Provide the (X, Y) coordinate of the cell's center where the given text is located.  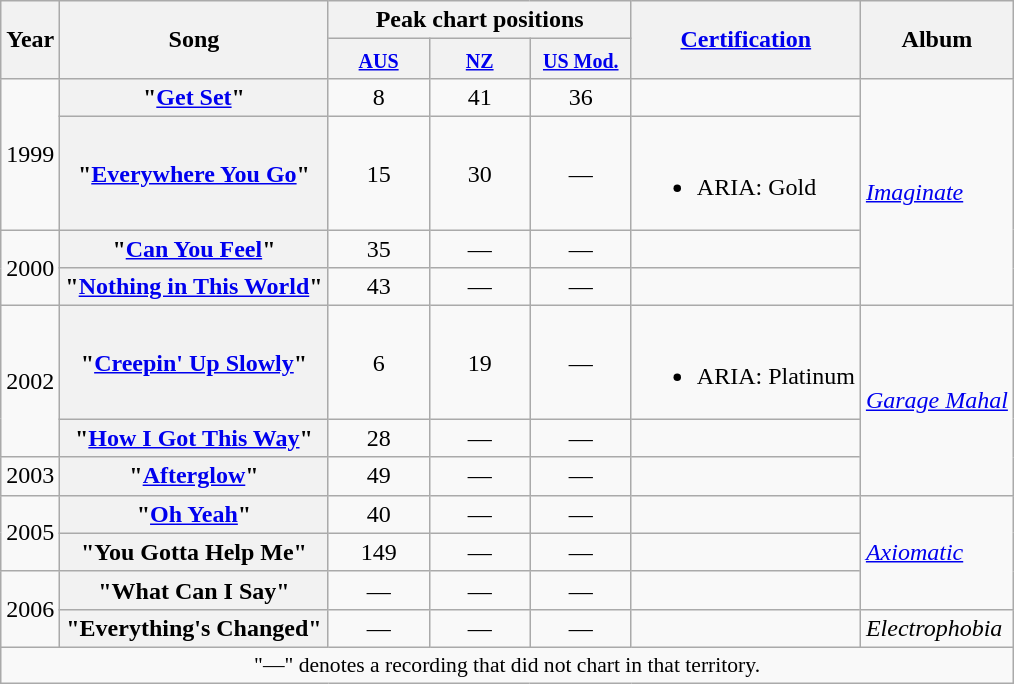
28 (378, 438)
"You Gotta Help Me" (194, 552)
19 (480, 362)
2006 (30, 609)
Peak chart positions (480, 20)
Electrophobia (936, 628)
2002 (30, 382)
1999 (30, 154)
"—" denotes a recording that did not chart in that territory. (508, 665)
40 (378, 514)
US Mod. (580, 59)
ARIA: Platinum (746, 362)
"Everything's Changed" (194, 628)
2005 (30, 533)
2003 (30, 476)
ARIA: Gold (746, 174)
6 (378, 362)
"Nothing in This World" (194, 287)
"Get Set" (194, 98)
"Creepin' Up Slowly" (194, 362)
"Everywhere You Go" (194, 174)
2000 (30, 268)
Garage Mahal (936, 400)
Axiomatic (936, 552)
NZ (480, 59)
Album (936, 40)
30 (480, 174)
"Oh Yeah" (194, 514)
15 (378, 174)
49 (378, 476)
35 (378, 249)
AUS (378, 59)
"Afterglow" (194, 476)
"What Can I Say" (194, 590)
36 (580, 98)
"How I Got This Way" (194, 438)
Song (194, 40)
Year (30, 40)
Certification (746, 40)
43 (378, 287)
Imaginate (936, 192)
41 (480, 98)
8 (378, 98)
"Can You Feel" (194, 249)
149 (378, 552)
